Search for the cell housing the specified text and yield its (x, y) center coordinate. 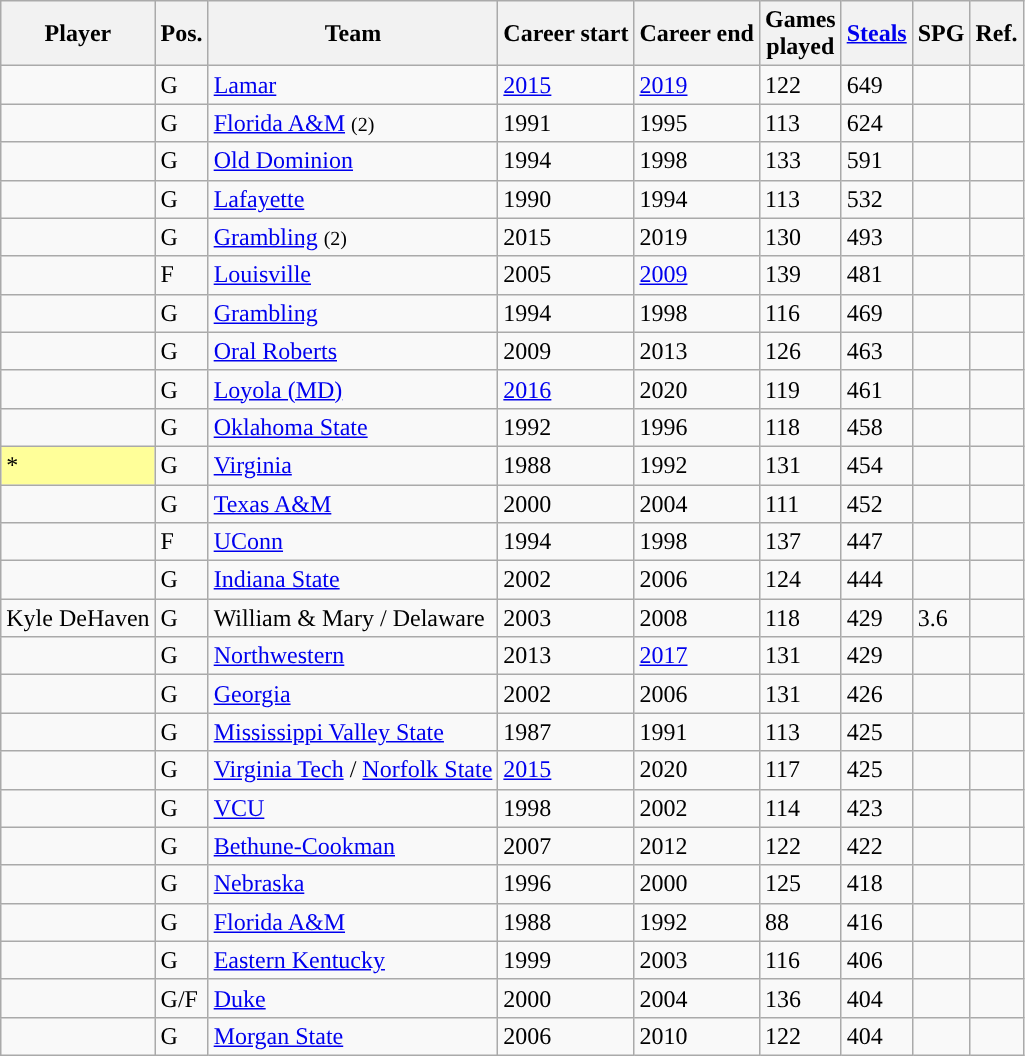
1995 (696, 123)
G/F (182, 998)
130 (800, 237)
3.6 (941, 618)
418 (876, 884)
423 (876, 808)
1999 (566, 960)
1990 (566, 199)
William & Mary / Delaware (353, 618)
649 (876, 85)
SPG (941, 34)
Georgia (353, 694)
447 (876, 542)
452 (876, 503)
2005 (566, 275)
Eastern Kentucky (353, 960)
Grambling (353, 313)
Player (78, 34)
Louisville (353, 275)
Florida A&M (2) (353, 123)
Ref. (996, 34)
Florida A&M (353, 922)
117 (800, 770)
406 (876, 960)
Old Dominion (353, 161)
2012 (696, 846)
444 (876, 580)
88 (800, 922)
624 (876, 123)
Northwestern (353, 656)
2010 (696, 1036)
Lafayette (353, 199)
422 (876, 846)
2007 (566, 846)
139 (800, 275)
Indiana State (353, 580)
2008 (696, 618)
Pos. (182, 34)
Mississippi Valley State (353, 732)
454 (876, 465)
461 (876, 389)
Virginia Tech / Norfolk State (353, 770)
469 (876, 313)
426 (876, 694)
Loyola (MD) (353, 389)
2016 (566, 389)
Career end (696, 34)
463 (876, 351)
136 (800, 998)
1987 (566, 732)
458 (876, 427)
114 (800, 808)
532 (876, 199)
VCU (353, 808)
Duke (353, 998)
Kyle DeHaven (78, 618)
126 (800, 351)
Steals (876, 34)
125 (800, 884)
591 (876, 161)
Gamesplayed (800, 34)
111 (800, 503)
Team (353, 34)
Lamar (353, 85)
Morgan State (353, 1036)
UConn (353, 542)
2017 (696, 656)
137 (800, 542)
* (78, 465)
Virginia (353, 465)
119 (800, 389)
416 (876, 922)
Grambling (2) (353, 237)
Texas A&M (353, 503)
Nebraska (353, 884)
133 (800, 161)
Oklahoma State (353, 427)
Bethune-Cookman (353, 846)
Career start (566, 34)
Oral Roberts (353, 351)
481 (876, 275)
493 (876, 237)
124 (800, 580)
